Pinpoint the cell where the given text exists, returning its [x, y] midpoint coordinate. 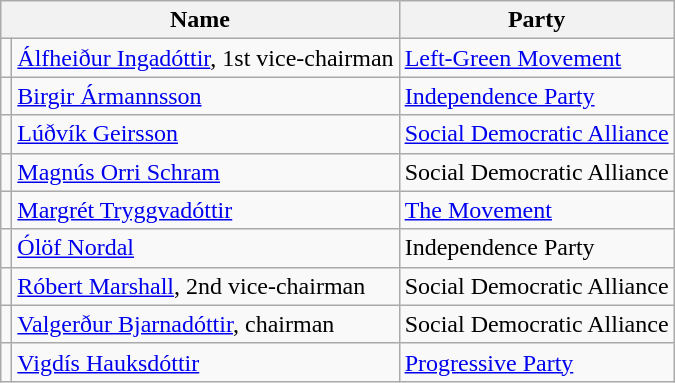
Ólöf Nordal [206, 248]
Vigdís Hauksdóttir [206, 362]
Left-Green Movement [536, 58]
Álfheiður Ingadóttir, 1st vice-chairman [206, 58]
The Movement [536, 210]
Lúðvík Geirsson [206, 134]
Party [536, 20]
Progressive Party [536, 362]
Name [200, 20]
Birgir Ármannsson [206, 96]
Róbert Marshall, 2nd vice-chairman [206, 286]
Valgerður Bjarnadóttir, chairman [206, 324]
Margrét Tryggvadóttir [206, 210]
Magnús Orri Schram [206, 172]
